For the text-containing cell, return its midpoint in (X, Y) coordinate format. 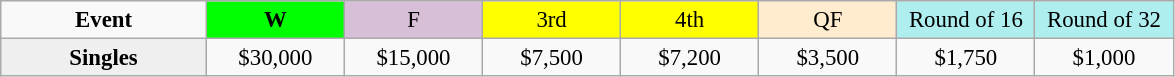
F (413, 20)
4th (690, 20)
$1,000 (1104, 58)
Round of 16 (966, 20)
QF (828, 20)
$3,500 (828, 58)
3rd (552, 20)
W (275, 20)
$30,000 (275, 58)
$1,750 (966, 58)
$7,500 (552, 58)
Round of 32 (1104, 20)
Singles (104, 58)
Event (104, 20)
$7,200 (690, 58)
$15,000 (413, 58)
